Identify which cell holds the provided text, then report its (X, Y) central coordinate. 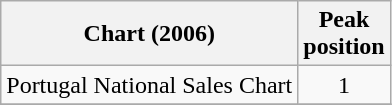
Peakposition (344, 34)
1 (344, 85)
Portugal National Sales Chart (150, 85)
Chart (2006) (150, 34)
